Find where the given text appears and provide that cell's center as [x, y] coordinate. 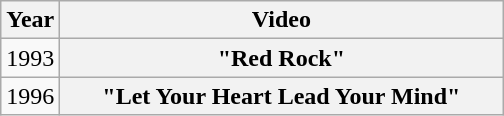
Video [282, 20]
"Let Your Heart Lead Your Mind" [282, 96]
1993 [30, 58]
Year [30, 20]
1996 [30, 96]
"Red Rock" [282, 58]
